Locate the cell with the specified text and output its [X, Y] center coordinate. 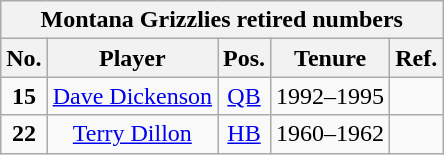
Pos. [244, 58]
HB [244, 134]
1992–1995 [330, 96]
Dave Dickenson [132, 96]
Tenure [330, 58]
No. [24, 58]
1960–1962 [330, 134]
15 [24, 96]
22 [24, 134]
Player [132, 58]
QB [244, 96]
Terry Dillon [132, 134]
Ref. [416, 58]
Montana Grizzlies retired numbers [222, 20]
